Output the (X, Y) coordinate of the center of the cell containing the given text.  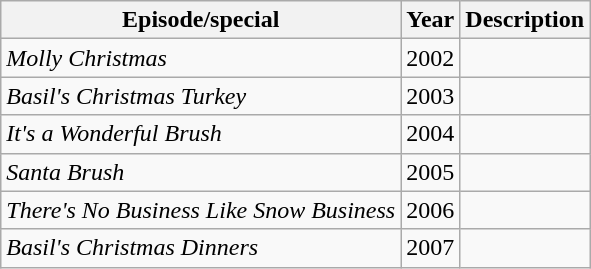
There's No Business Like Snow Business (201, 210)
2007 (430, 248)
2005 (430, 172)
It's a Wonderful Brush (201, 134)
Description (525, 20)
Basil's Christmas Dinners (201, 248)
2004 (430, 134)
2003 (430, 96)
Year (430, 20)
Santa Brush (201, 172)
2006 (430, 210)
Molly Christmas (201, 58)
Episode/special (201, 20)
2002 (430, 58)
Basil's Christmas Turkey (201, 96)
